Identify which cell holds the provided text, then report its [X, Y] central coordinate. 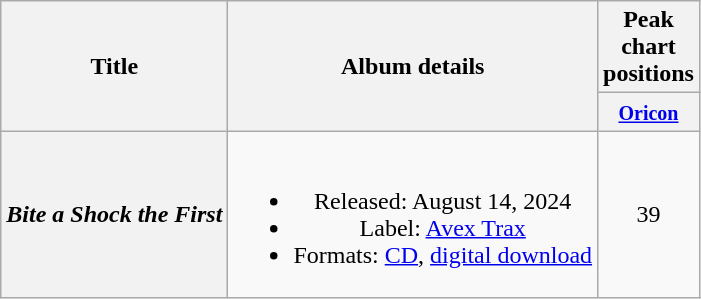
Released: August 14, 2024Label: Avex TraxFormats: CD, digital download [413, 214]
Title [114, 66]
Album details [413, 66]
39 [649, 214]
Peak chart positions [649, 47]
Oricon [649, 112]
Bite a Shock the First [114, 214]
